Return the [X, Y] coordinate for the center point of the cell that contains the specified text.  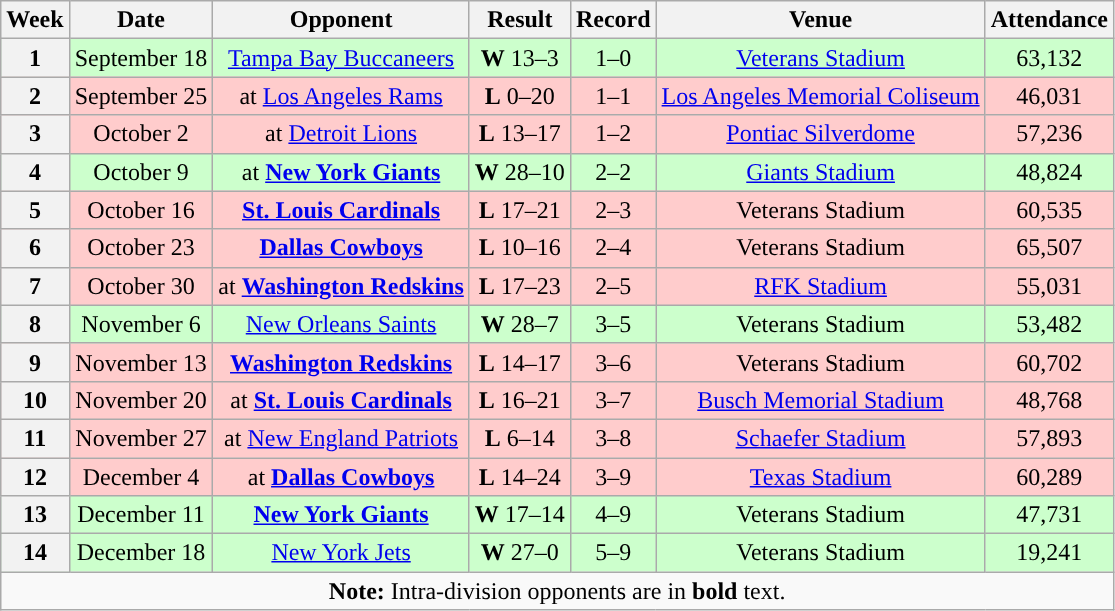
W 17–14 [520, 515]
Date [141, 20]
December 11 [141, 515]
RFK Stadium [820, 286]
W 13–3 [520, 58]
12 [35, 477]
48,824 [1049, 172]
at Los Angeles Rams [341, 96]
11 [35, 438]
60,289 [1049, 477]
St. Louis Cardinals [341, 210]
1 [35, 58]
53,482 [1049, 324]
Venue [820, 20]
Week [35, 20]
L 6–14 [520, 438]
at Washington Redskins [341, 286]
New York Giants [341, 515]
1–1 [613, 96]
November 20 [141, 400]
3–7 [613, 400]
8 [35, 324]
New Orleans Saints [341, 324]
W 27–0 [520, 553]
Record [613, 20]
Pontiac Silverdome [820, 134]
13 [35, 515]
at New England Patriots [341, 438]
Attendance [1049, 20]
L 17–23 [520, 286]
at New York Giants [341, 172]
November 6 [141, 324]
57,236 [1049, 134]
1–2 [613, 134]
3–9 [613, 477]
Schaefer Stadium [820, 438]
September 18 [141, 58]
L 17–21 [520, 210]
7 [35, 286]
2 [35, 96]
6 [35, 248]
L 14–17 [520, 362]
Opponent [341, 20]
September 25 [141, 96]
October 30 [141, 286]
Texas Stadium [820, 477]
November 27 [141, 438]
at St. Louis Cardinals [341, 400]
4 [35, 172]
5 [35, 210]
14 [35, 553]
65,507 [1049, 248]
Tampa Bay Buccaneers [341, 58]
Busch Memorial Stadium [820, 400]
October 23 [141, 248]
L 10–16 [520, 248]
L 16–21 [520, 400]
October 9 [141, 172]
63,132 [1049, 58]
October 16 [141, 210]
Dallas Cowboys [341, 248]
48,768 [1049, 400]
W 28–10 [520, 172]
57,893 [1049, 438]
2–2 [613, 172]
L 0–20 [520, 96]
Note: Intra-division opponents are in bold text. [558, 591]
3–8 [613, 438]
3–5 [613, 324]
3 [35, 134]
19,241 [1049, 553]
10 [35, 400]
60,702 [1049, 362]
December 4 [141, 477]
5–9 [613, 553]
2–5 [613, 286]
3–6 [613, 362]
Los Angeles Memorial Coliseum [820, 96]
Giants Stadium [820, 172]
46,031 [1049, 96]
New York Jets [341, 553]
at Dallas Cowboys [341, 477]
60,535 [1049, 210]
9 [35, 362]
W 28–7 [520, 324]
55,031 [1049, 286]
L 14–24 [520, 477]
47,731 [1049, 515]
4–9 [613, 515]
at Detroit Lions [341, 134]
Result [520, 20]
December 18 [141, 553]
2–3 [613, 210]
1–0 [613, 58]
L 13–17 [520, 134]
November 13 [141, 362]
October 2 [141, 134]
2–4 [613, 248]
Washington Redskins [341, 362]
